Scan for the cell matching the given text and deliver its [x, y] coordinate at center. 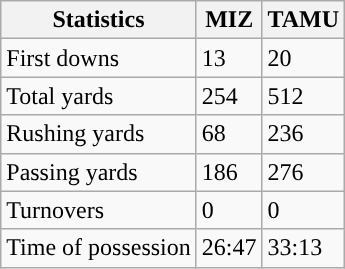
First downs [99, 58]
33:13 [304, 248]
20 [304, 58]
Total yards [99, 96]
MIZ [229, 20]
512 [304, 96]
236 [304, 134]
TAMU [304, 20]
Turnovers [99, 210]
68 [229, 134]
254 [229, 96]
Passing yards [99, 172]
276 [304, 172]
Statistics [99, 20]
Rushing yards [99, 134]
186 [229, 172]
13 [229, 58]
26:47 [229, 248]
Time of possession [99, 248]
